Identify which cell holds the provided text, then report its [X, Y] central coordinate. 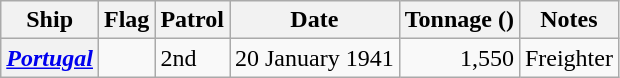
20 January 1941 [315, 58]
2nd [192, 58]
Notes [568, 20]
Patrol [192, 20]
Date [315, 20]
Flag [127, 20]
Tonnage () [459, 20]
Portugal [50, 58]
Ship [50, 20]
1,550 [459, 58]
Freighter [568, 58]
